Capture the cell that displays the provided text and extract its (x, y) central coordinate. 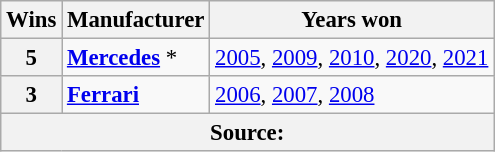
2005, 2009, 2010, 2020, 2021 (352, 58)
Years won (352, 20)
Manufacturer (136, 20)
5 (32, 58)
3 (32, 95)
Ferrari (136, 95)
Mercedes * (136, 58)
Wins (32, 20)
2006, 2007, 2008 (352, 95)
Source: (248, 133)
